Extract the (X, Y) coordinate from the center of the cell holding the provided text.  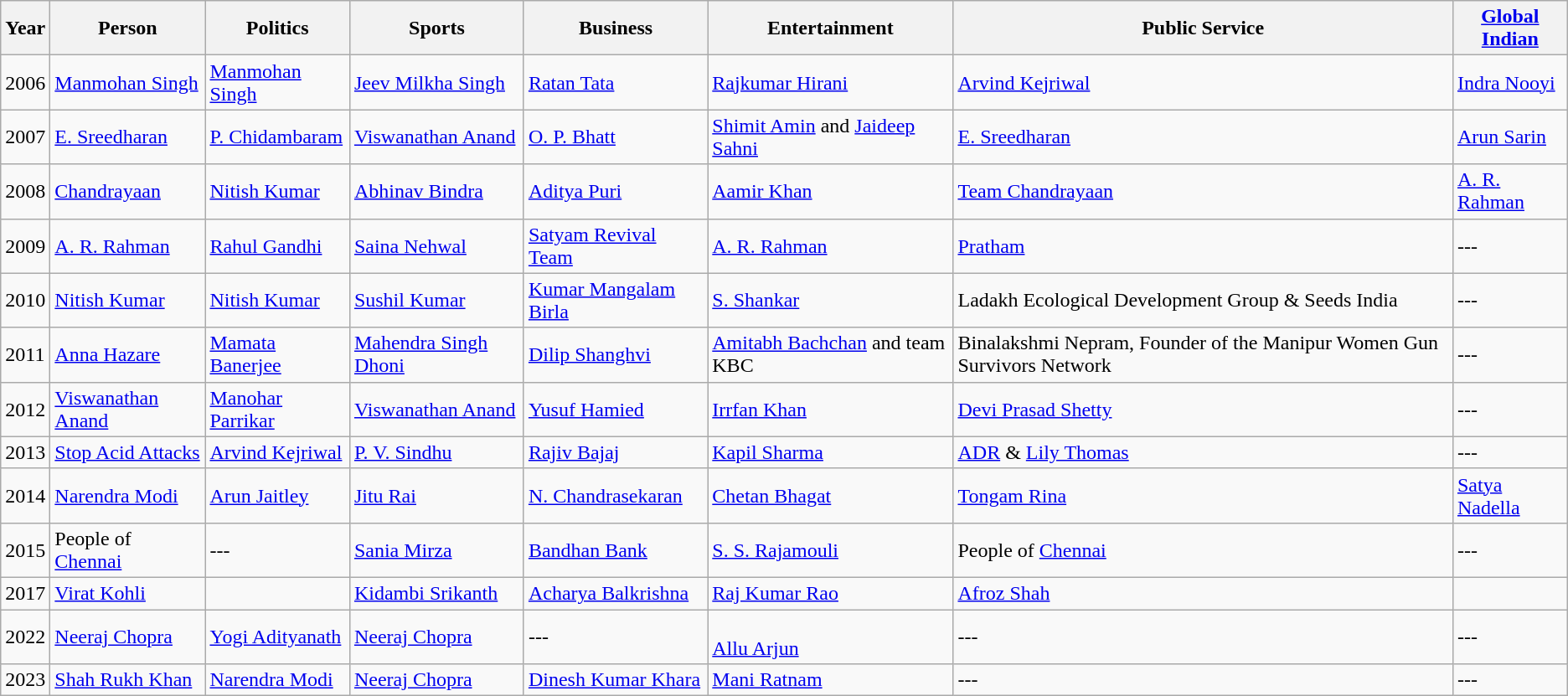
Rajiv Bajaj (615, 452)
Binalakshmi Nepram, Founder of the Manipur Women Gun Survivors Network (1203, 355)
2012 (25, 409)
2008 (25, 191)
Year (25, 28)
Mahendra Singh Dhoni (436, 355)
Virat Kohli (127, 593)
Mani Ratnam (831, 680)
Rajkumar Hirani (831, 82)
Jitu Rai (436, 496)
Chetan Bhagat (831, 496)
Chandrayaan (127, 191)
S. S. Rajamouli (831, 549)
Bandhan Bank (615, 549)
2011 (25, 355)
Satyam Revival Team (615, 246)
Kumar Mangalam Birla (615, 300)
Irrfan Khan (831, 409)
Satya Nadella (1509, 496)
Afroz Shah (1203, 593)
2015 (25, 549)
Raj Kumar Rao (831, 593)
Pratham (1203, 246)
Allu Arjun (831, 637)
2023 (25, 680)
Dinesh Kumar Khara (615, 680)
Dilip Shanghvi (615, 355)
Stop Acid Attacks (127, 452)
Manohar Parrikar (277, 409)
2006 (25, 82)
Yogi Adityanath (277, 637)
2010 (25, 300)
Abhinav Bindra (436, 191)
Aditya Puri (615, 191)
2022 (25, 637)
2013 (25, 452)
Entertainment (831, 28)
S. Shankar (831, 300)
Business (615, 28)
2009 (25, 246)
Jeev Milkha Singh (436, 82)
Global Indian (1509, 28)
Politics (277, 28)
Anna Hazare (127, 355)
Ratan Tata (615, 82)
Yusuf Hamied (615, 409)
2007 (25, 137)
2014 (25, 496)
Kapil Sharma (831, 452)
Ladakh Ecological Development Group & Seeds India (1203, 300)
Shah Rukh Khan (127, 680)
Rahul Gandhi (277, 246)
Amitabh Bachchan and team KBC (831, 355)
Person (127, 28)
Kidambi Srikanth (436, 593)
Sushil Kumar (436, 300)
Arun Sarin (1509, 137)
P. Chidambaram (277, 137)
Tongam Rina (1203, 496)
Indra Nooyi (1509, 82)
P. V. Sindhu (436, 452)
Shimit Amin and Jaideep Sahni (831, 137)
Acharya Balkrishna (615, 593)
2017 (25, 593)
Aamir Khan (831, 191)
Saina Nehwal (436, 246)
Team Chandrayaan (1203, 191)
Public Service (1203, 28)
Arun Jaitley (277, 496)
Devi Prasad Shetty (1203, 409)
N. Chandrasekaran (615, 496)
Sports (436, 28)
Mamata Banerjee (277, 355)
O. P. Bhatt (615, 137)
ADR & Lily Thomas (1203, 452)
Sania Mirza (436, 549)
